Find where the given text appears and provide that cell's center as (x, y) coordinate. 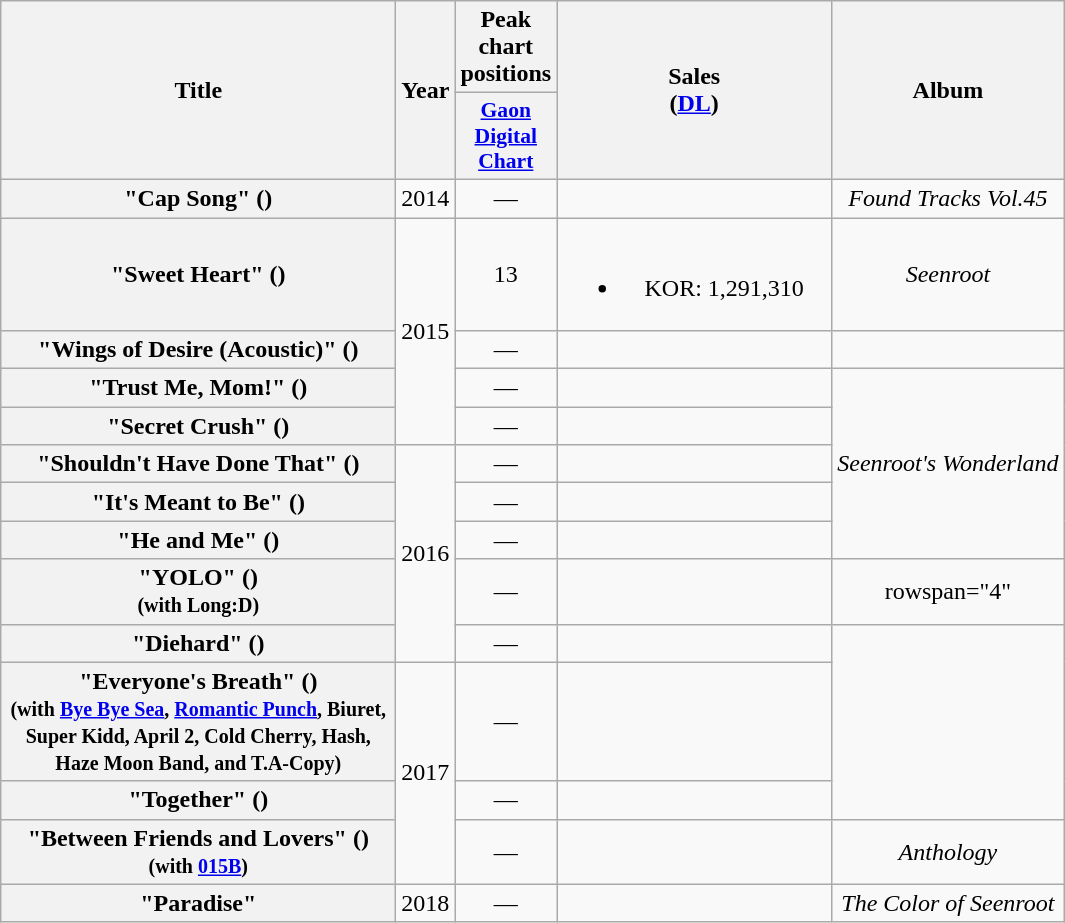
Gaon Digital Chart (506, 136)
The Color of Seenroot (948, 903)
"He and Me" () (198, 540)
Peak chart positions (506, 47)
"Together" () (198, 800)
2015 (426, 332)
Year (426, 90)
Album (948, 90)
"Everyone's Breath" ()(with Bye Bye Sea, Romantic Punch, Biuret, Super Kidd, April 2, Cold Cherry, Hash, Haze Moon Band, and T.A-Copy) (198, 722)
Sales(DL) (694, 90)
2016 (426, 554)
"Diehard" () (198, 643)
"Shouldn't Have Done That" () (198, 464)
Seenroot (948, 274)
Title (198, 90)
Anthology (948, 852)
"YOLO" ()(with Long:D) (198, 592)
2014 (426, 198)
"Cap Song" () (198, 198)
Seenroot's Wonderland (948, 464)
2018 (426, 903)
rowspan="4" (948, 592)
Found Tracks Vol.45 (948, 198)
"Sweet Heart" () (198, 274)
"Wings of Desire (Acoustic)" () (198, 350)
"It's Meant to Be" () (198, 502)
2017 (426, 773)
KOR: 1,291,310 (694, 274)
"Secret Crush" () (198, 426)
"Paradise" (198, 903)
"Trust Me, Mom!" () (198, 388)
13 (506, 274)
"Between Friends and Lovers" ()(with 015B) (198, 852)
